Provide the (X, Y) coordinate of the cell's center where the given text is located.  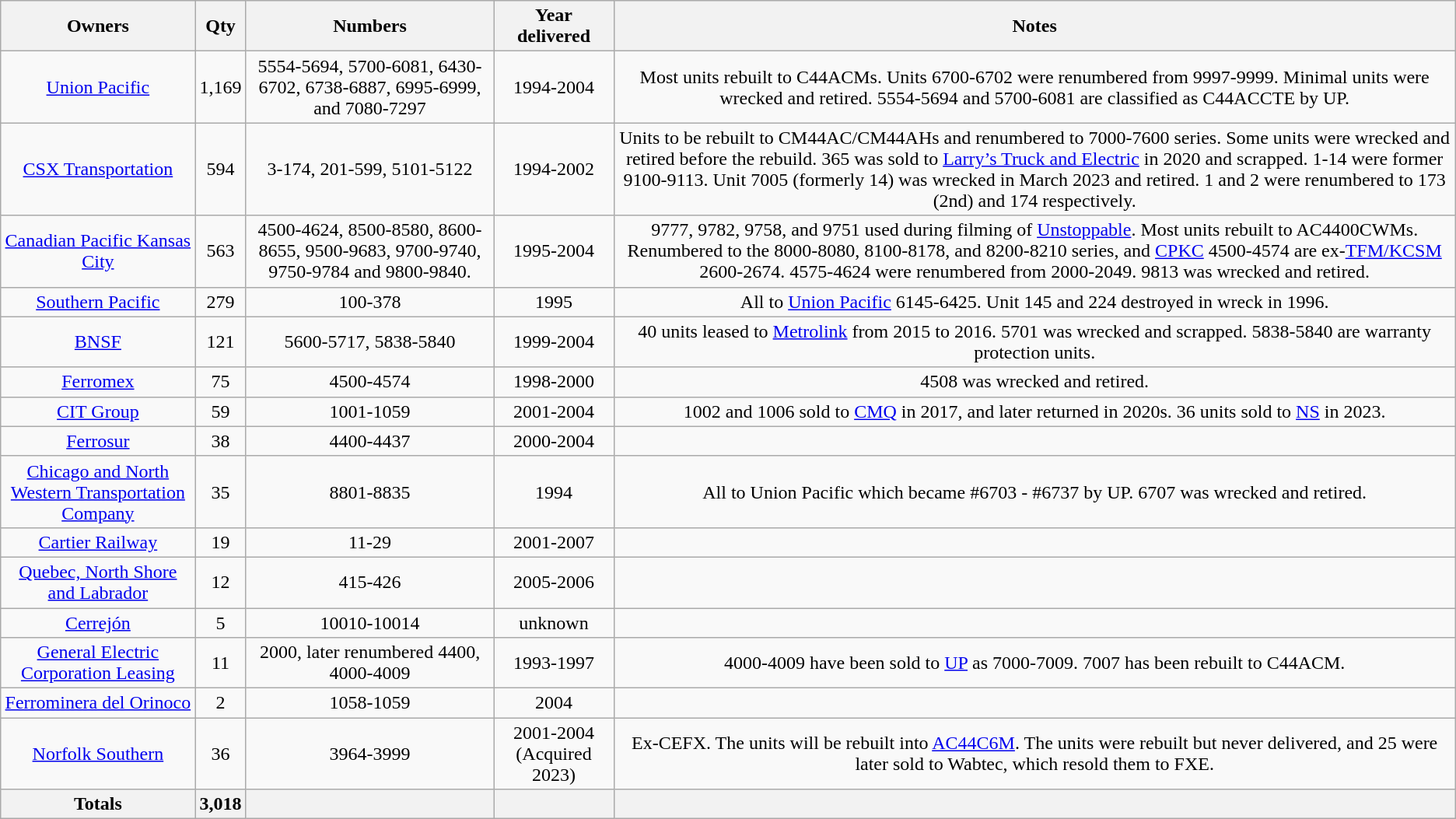
General Electric Corporation Leasing (98, 663)
1058-1059 (370, 703)
4400-4437 (370, 441)
59 (221, 411)
Southern Pacific (98, 302)
Cartier Railway (98, 542)
3,018 (221, 804)
Ferromex (98, 382)
563 (221, 251)
2004 (554, 703)
Qty (221, 26)
All to Union Pacific 6145-6425. Unit 145 and 224 destroyed in wreck in 1996. (1034, 302)
35 (221, 492)
5554-5694, 5700-6081, 6430-6702, 6738-6887, 6995-6999, and 7080-7297 (370, 87)
1995-2004 (554, 251)
11-29 (370, 542)
1002 and 1006 sold to CMQ in 2017, and later returned in 2020s. 36 units sold to NS in 2023. (1034, 411)
2000-2004 (554, 441)
12 (221, 582)
40 units leased to Metrolink from 2015 to 2016. 5701 was wrecked and scrapped. 5838-5840 are warranty protection units. (1034, 342)
1994 (554, 492)
1993-1997 (554, 663)
2001-2004 (554, 411)
Notes (1034, 26)
1998-2000 (554, 382)
2001-2007 (554, 542)
1994-2004 (554, 87)
BNSF (98, 342)
8801-8835 (370, 492)
Totals (98, 804)
2000, later renumbered 4400, 4000-4009 (370, 663)
1999-2004 (554, 342)
1,169 (221, 87)
4500-4624, 8500-8580, 8600-8655, 9500-9683, 9700-9740, 9750-9784 and 9800-9840. (370, 251)
594 (221, 170)
2001-2004 (Acquired 2023) (554, 754)
Canadian Pacific Kansas City (98, 251)
2005-2006 (554, 582)
2 (221, 703)
415-426 (370, 582)
100-378 (370, 302)
4000-4009 have been sold to UP as 7000-7009. 7007 has been rebuilt to C44ACM. (1034, 663)
Ferrosur (98, 441)
1001-1059 (370, 411)
38 (221, 441)
1994-2002 (554, 170)
Chicago and North Western Transportation Company (98, 492)
5 (221, 623)
Numbers (370, 26)
10010-10014 (370, 623)
Quebec, North Shore and Labrador (98, 582)
All to Union Pacific which became #6703 - #6737 by UP. 6707 was wrecked and retired. (1034, 492)
Ferrominera del Orinoco (98, 703)
5600-5717, 5838-5840 (370, 342)
Norfolk Southern (98, 754)
19 (221, 542)
CSX Transportation (98, 170)
Owners (98, 26)
CIT Group (98, 411)
4500-4574 (370, 382)
3964-3999 (370, 754)
1995 (554, 302)
279 (221, 302)
36 (221, 754)
121 (221, 342)
4508 was wrecked and retired. (1034, 382)
Year delivered (554, 26)
11 (221, 663)
Cerrejón (98, 623)
75 (221, 382)
Union Pacific (98, 87)
3-174, 201-599, 5101-5122 (370, 170)
unknown (554, 623)
